Scan for the cell matching the given text and deliver its [X, Y] coordinate at center. 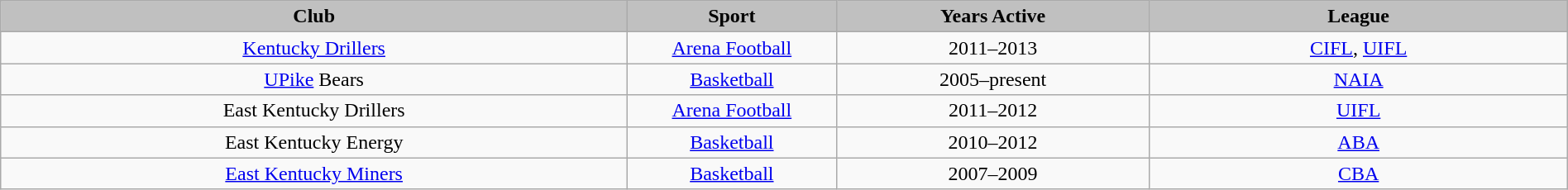
2005–present [992, 79]
Years Active [992, 17]
NAIA [1358, 79]
2010–2012 [992, 142]
2011–2013 [992, 48]
UPike Bears [314, 79]
2007–2009 [992, 173]
Sport [733, 17]
ABA [1358, 142]
East Kentucky Miners [314, 173]
Kentucky Drillers [314, 48]
2011–2012 [992, 111]
East Kentucky Energy [314, 142]
UIFL [1358, 111]
Club [314, 17]
CBA [1358, 173]
League [1358, 17]
East Kentucky Drillers [314, 111]
CIFL, UIFL [1358, 48]
